Capture the cell that displays the provided text and extract its [x, y] central coordinate. 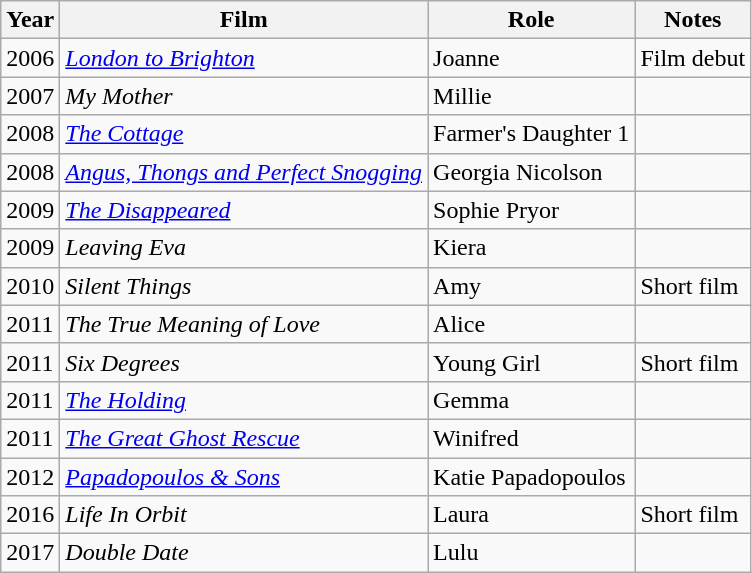
Double Date [244, 553]
Leaving Eva [244, 248]
2007 [30, 96]
Laura [532, 515]
The Cottage [244, 134]
Film [244, 20]
Amy [532, 286]
Gemma [532, 400]
Millie [532, 96]
2016 [30, 515]
The True Meaning of Love [244, 324]
Papadopoulos & Sons [244, 477]
Notes [693, 20]
2012 [30, 477]
Angus, Thongs and Perfect Snogging [244, 172]
The Holding [244, 400]
Georgia Nicolson [532, 172]
Winifred [532, 438]
Joanne [532, 58]
Farmer's Daughter 1 [532, 134]
Katie Papadopoulos [532, 477]
2006 [30, 58]
Lulu [532, 553]
2010 [30, 286]
Alice [532, 324]
The Disappeared [244, 210]
Silent Things [244, 286]
My Mother [244, 96]
Life In Orbit [244, 515]
Young Girl [532, 362]
Film debut [693, 58]
Six Degrees [244, 362]
Role [532, 20]
The Great Ghost Rescue [244, 438]
Year [30, 20]
Kiera [532, 248]
Sophie Pryor [532, 210]
2017 [30, 553]
London to Brighton [244, 58]
